Capture the cell that displays the provided text and extract its (x, y) central coordinate. 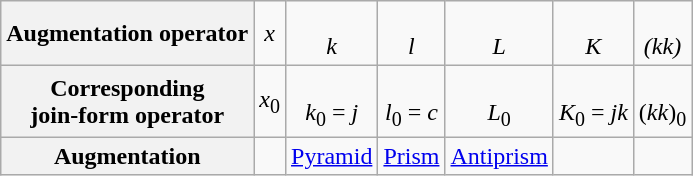
l0 = c (412, 102)
Correspondingjoin-form operator (128, 102)
k (332, 34)
Prism (412, 156)
K (593, 34)
l (412, 34)
Augmentation operator (128, 34)
L (499, 34)
x0 (270, 102)
k0 = j (332, 102)
(kk)0 (662, 102)
x (270, 34)
L0 (499, 102)
K0 = jk (593, 102)
Augmentation (128, 156)
Pyramid (332, 156)
(kk) (662, 34)
Antiprism (499, 156)
